For the text-containing cell, return its midpoint in [X, Y] coordinate format. 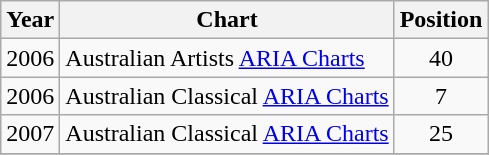
2007 [30, 134]
Australian Artists ARIA Charts [227, 58]
Chart [227, 20]
40 [441, 58]
Year [30, 20]
7 [441, 96]
Position [441, 20]
25 [441, 134]
